Detect which cell encompasses the target text, then output its (X, Y) center coordinate. 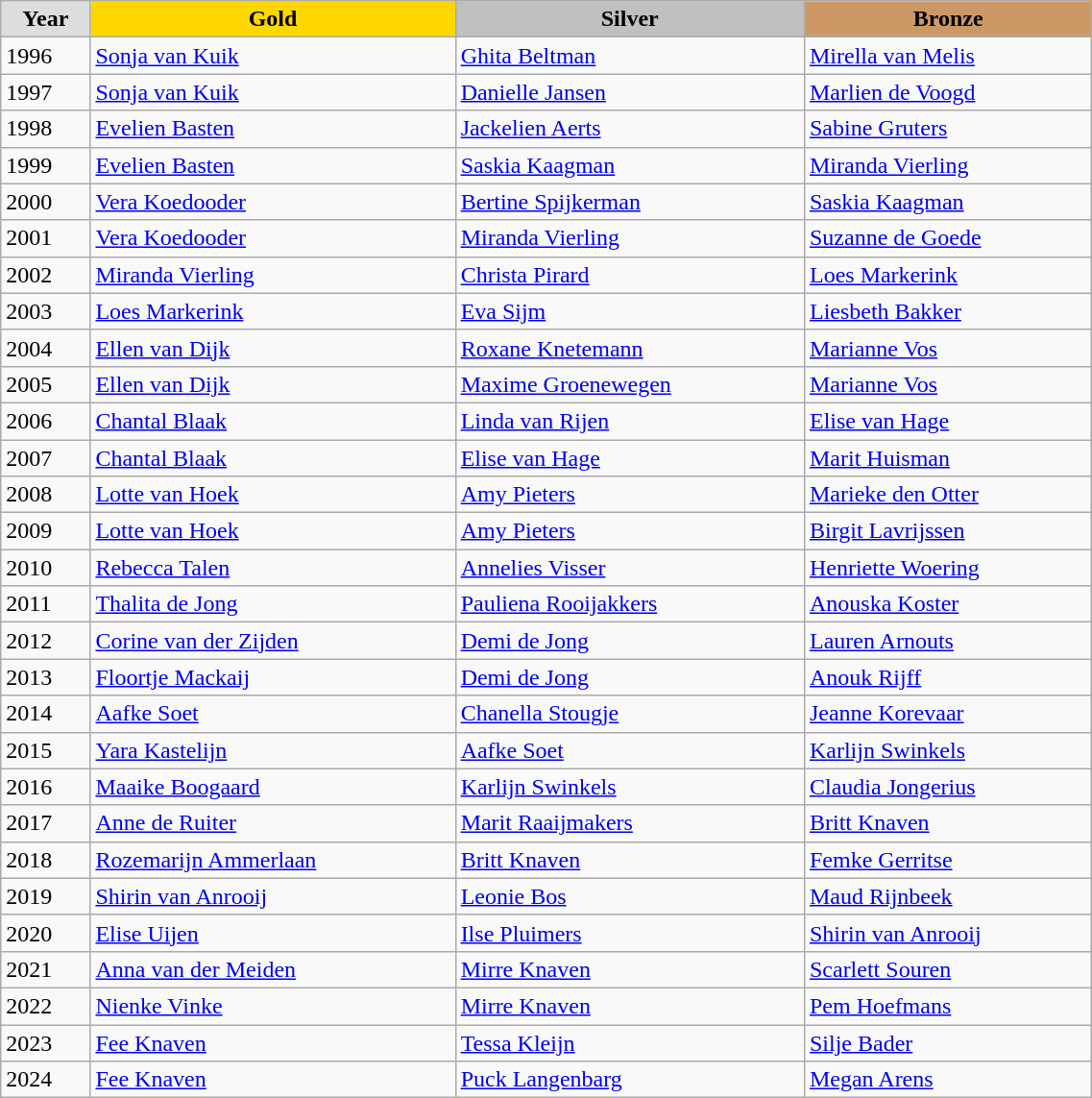
Suzanne de Goede (947, 238)
Nienke Vinke (273, 1006)
Marieke den Otter (947, 495)
2021 (46, 969)
Megan Arens (947, 1080)
2006 (46, 421)
Corine van der Zijden (273, 641)
Liesbeth Bakker (947, 311)
Christa Pirard (630, 275)
Rebecca Talen (273, 568)
Gold (273, 19)
2010 (46, 568)
Anna van der Meiden (273, 969)
Year (46, 19)
Puck Langenbarg (630, 1080)
Thalita de Jong (273, 604)
Sabine Gruters (947, 129)
2017 (46, 823)
Maxime Groenewegen (630, 384)
Anne de Ruiter (273, 823)
Maaike Boogaard (273, 787)
Floortje Mackaij (273, 677)
Anouska Koster (947, 604)
2023 (46, 1042)
1997 (46, 92)
Henriette Woering (947, 568)
2016 (46, 787)
2014 (46, 714)
Jeanne Korevaar (947, 714)
2019 (46, 896)
Silver (630, 19)
2015 (46, 750)
2001 (46, 238)
2024 (46, 1080)
Roxane Knetemann (630, 348)
Elise Uijen (273, 933)
Linda van Rijen (630, 421)
Bronze (947, 19)
Scarlett Souren (947, 969)
Ghita Beltman (630, 56)
2004 (46, 348)
2018 (46, 860)
2005 (46, 384)
Ilse Pluimers (630, 933)
Rozemarijn Ammerlaan (273, 860)
Marlien de Voogd (947, 92)
Leonie Bos (630, 896)
2011 (46, 604)
Lauren Arnouts (947, 641)
2003 (46, 311)
Pem Hoefmans (947, 1006)
2022 (46, 1006)
Eva Sijm (630, 311)
1998 (46, 129)
Marit Raaijmakers (630, 823)
2013 (46, 677)
Marit Huisman (947, 458)
Claudia Jongerius (947, 787)
2007 (46, 458)
2008 (46, 495)
Annelies Visser (630, 568)
Pauliena Rooijakkers (630, 604)
2000 (46, 202)
Birgit Lavrijssen (947, 531)
1999 (46, 165)
1996 (46, 56)
2009 (46, 531)
2002 (46, 275)
Bertine Spijkerman (630, 202)
Chanella Stougje (630, 714)
Maud Rijnbeek (947, 896)
Danielle Jansen (630, 92)
Anouk Rijff (947, 677)
Tessa Kleijn (630, 1042)
Yara Kastelijn (273, 750)
Femke Gerritse (947, 860)
2012 (46, 641)
Silje Bader (947, 1042)
Mirella van Melis (947, 56)
2020 (46, 933)
Jackelien Aerts (630, 129)
